Detect which cell encompasses the target text, then output its (x, y) center coordinate. 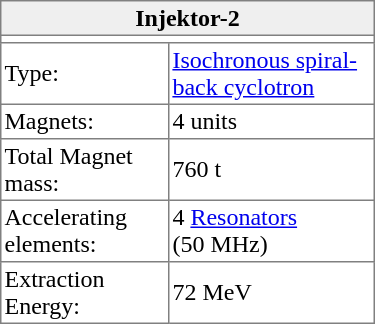
Accelerating elements: (85, 231)
Injektor-2 (188, 18)
Extraction Energy: (85, 293)
Magnets: (85, 121)
Total Magnet mass: (85, 170)
Type: (85, 74)
72 MeV (272, 293)
4 units (272, 121)
Isochronous spiral-back cyclotron (272, 74)
4 Resonators (50 MHz) (272, 231)
760 t (272, 170)
